For the text-containing cell, return its midpoint in [x, y] coordinate format. 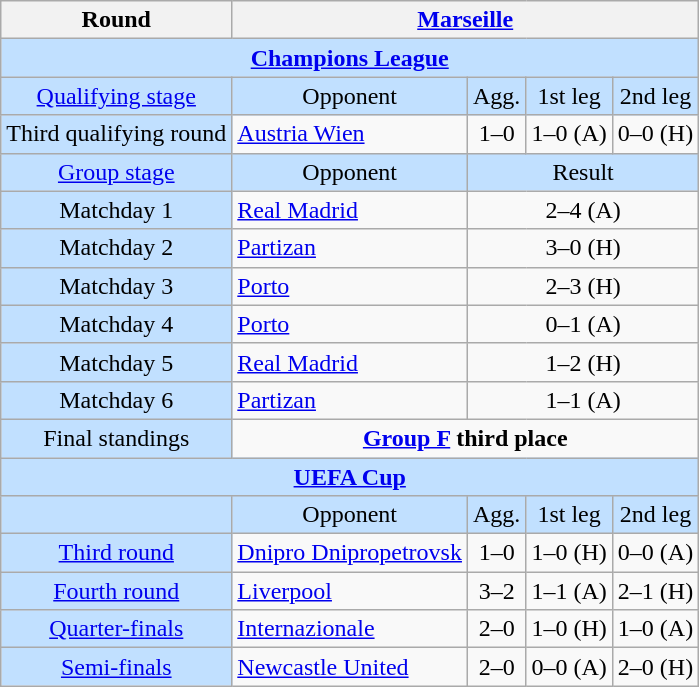
Matchday 2 [116, 248]
2–1 (H) [655, 591]
Semi-finals [116, 667]
Dnipro Dnipropetrovsk [350, 553]
Matchday 3 [116, 286]
Newcastle United [350, 667]
Champions League [350, 58]
Matchday 1 [116, 210]
Matchday 5 [116, 362]
Marseille [466, 20]
Third round [116, 553]
Third qualifying round [116, 134]
UEFA Cup [350, 477]
Final standings [116, 438]
0–0 (H) [655, 134]
Austria Wien [350, 134]
1–2 (H) [582, 362]
Round [116, 20]
Group F third place [466, 438]
0–1 (A) [582, 324]
2–4 (A) [582, 210]
Fourth round [116, 591]
Quarter-finals [116, 629]
3–2 [496, 591]
Matchday 4 [116, 324]
2–0 (H) [655, 667]
3–0 (H) [582, 248]
Liverpool [350, 591]
2–3 (H) [582, 286]
Internazionale [350, 629]
Group stage [116, 172]
Qualifying stage [116, 96]
Result [582, 172]
Matchday 6 [116, 400]
